Scan for the cell matching the given text and deliver its (X, Y) coordinate at center. 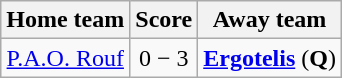
0 − 3 (164, 58)
Score (164, 20)
Ergotelis (Q) (270, 58)
P.A.O. Rouf (66, 58)
Home team (66, 20)
Away team (270, 20)
